Determine the [X, Y] coordinate at the center of the cell enclosing the given text.  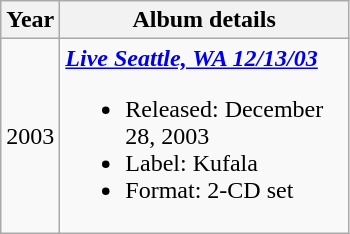
Album details [204, 20]
Live Seattle, WA 12/13/03Released: December 28, 2003Label: KufalaFormat: 2-CD set [204, 136]
2003 [30, 136]
Year [30, 20]
